Locate the cell with the specified text and output its (x, y) center coordinate. 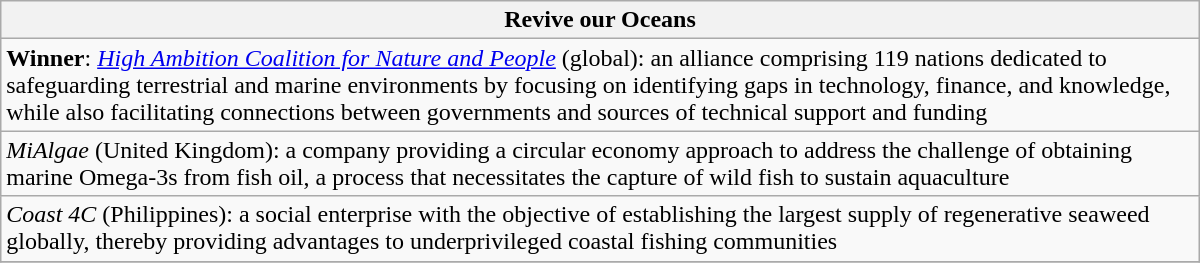
Revive our Oceans (600, 20)
